Provide the (x, y) coordinate of the cell's center where the given text is located.  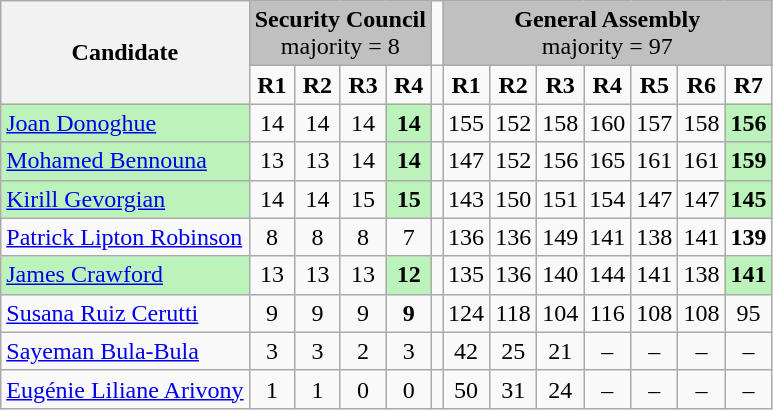
2 (363, 351)
143 (466, 199)
31 (514, 389)
Patrick Lipton Robinson (125, 237)
Mohamed Bennouna (125, 161)
42 (466, 351)
140 (560, 275)
159 (748, 161)
R6 (702, 85)
Kirill Gevorgian (125, 199)
Susana Ruiz Cerutti (125, 313)
R5 (654, 85)
95 (748, 313)
Sayeman Bula-Bula (125, 351)
24 (560, 389)
144 (608, 275)
50 (466, 389)
James Crawford (125, 275)
160 (608, 123)
118 (514, 313)
Candidate (125, 52)
Eugénie Liliane Arivony (125, 389)
12 (409, 275)
R7 (748, 85)
151 (560, 199)
165 (608, 161)
124 (466, 313)
General Assembly majority = 97 (608, 34)
150 (514, 199)
145 (748, 199)
7 (409, 237)
139 (748, 237)
116 (608, 313)
21 (560, 351)
Joan Donoghue (125, 123)
149 (560, 237)
135 (466, 275)
154 (608, 199)
155 (466, 123)
157 (654, 123)
25 (514, 351)
Security Council majority = 8 (340, 34)
104 (560, 313)
